Search for the cell housing the specified text and yield its [X, Y] center coordinate. 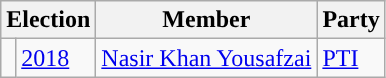
Party [351, 20]
Election [48, 20]
Nasir Khan Yousafzai [206, 58]
Member [206, 20]
PTI [351, 58]
2018 [56, 58]
